Find where the given text appears and provide that cell's center as [x, y] coordinate. 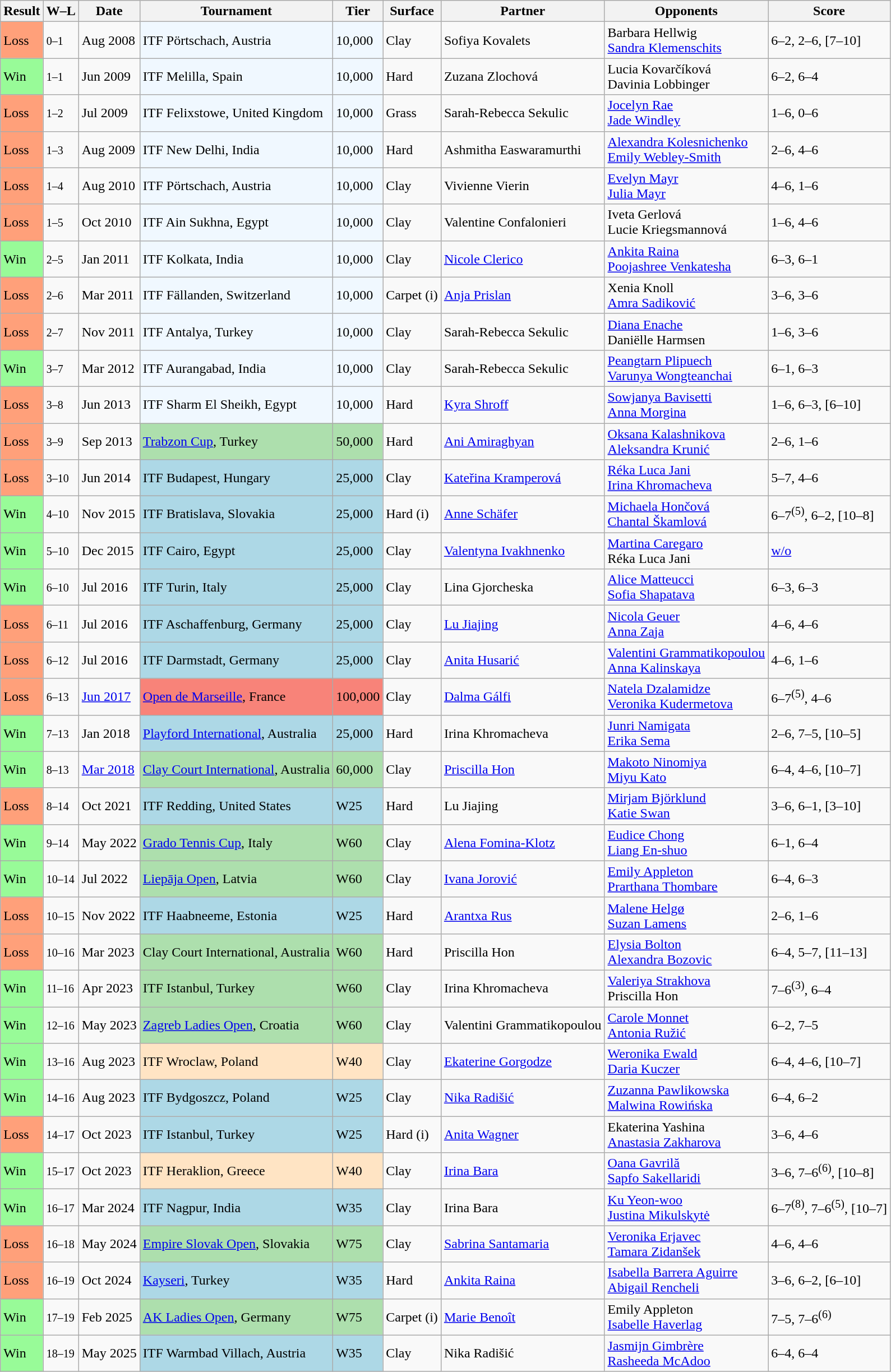
7–6(3), 6–4 [829, 988]
Grass [412, 113]
Ku Yeon-woo Justina Mikulskytė [686, 1208]
6–11 [61, 623]
1–6, 6–3, [6–10] [829, 405]
ITF New Delhi, India [236, 149]
Elysia Bolton Alexandra Bozovic [686, 952]
17–19 [61, 1316]
16–18 [61, 1244]
Peangtarn Plipuech Varunya Wongteanchai [686, 368]
Anita Husarić [523, 660]
Feb 2025 [109, 1316]
AK Ladies Open, Germany [236, 1316]
Xenia Knoll Amra Sadiković [686, 295]
ITF Wroclaw, Poland [236, 1062]
10–14 [61, 879]
14–17 [61, 1135]
ITF Felixstowe, United Kingdom [236, 113]
Nicole Clerico [523, 259]
Vivienne Vierin [523, 186]
Barbara Hellwig Sandra Klemenschits [686, 40]
Nov 2022 [109, 915]
6–2, 6–4 [829, 76]
Carole Monnet Antonia Ružić [686, 1025]
ITF Fällanden, Switzerland [236, 295]
Aug 2009 [109, 149]
Lucia Kovarčíková Davinia Lobbinger [686, 76]
Makoto Ninomiya Miyu Kato [686, 769]
Oana Gavrilă Sapfo Sakellaridi [686, 1171]
Date [109, 11]
Mirjam Björklund Katie Swan [686, 806]
Jan 2018 [109, 733]
7–13 [61, 733]
3–6, 4–6 [829, 1135]
Alice Matteucci Sofia Shapatava [686, 588]
3–8 [61, 405]
Réka Luca Jani Irina Khromacheva [686, 478]
w/o [829, 551]
1–4 [61, 186]
15–17 [61, 1171]
Ani Amiraghyan [523, 441]
Dalma Gálfi [523, 696]
Zagreb Ladies Open, Croatia [236, 1025]
ITF Melilla, Spain [236, 76]
Opponents [686, 11]
Veronika Erjavec Tamara Zidanšek [686, 1244]
Surface [412, 11]
ITF Heraklion, Greece [236, 1171]
6–4, 6–3 [829, 879]
ITF Aurangabad, India [236, 368]
7–5, 7–6(6) [829, 1316]
Michaela Hončová Chantal Škamlová [686, 515]
Ankita Raina Poojashree Venkatesha [686, 259]
Mar 2024 [109, 1208]
May 2025 [109, 1353]
Aug 2008 [109, 40]
2–6, 7–5, [10–5] [829, 733]
Nov 2011 [109, 332]
12–16 [61, 1025]
Ankita Raina [523, 1281]
3–6, 6–1, [3–10] [829, 806]
6–10 [61, 588]
Aug 2010 [109, 186]
6–1, 6–3 [829, 368]
ITF Haabneeme, Estonia [236, 915]
Nicola Geuer Anna Zaja [686, 623]
Sep 2013 [109, 441]
Anita Wagner [523, 1135]
Iveta Gerlová Lucie Kriegsmannová [686, 222]
Jun 2013 [109, 405]
3–7 [61, 368]
Ashmitha Easwaramurthi [523, 149]
8–13 [61, 769]
10–16 [61, 952]
6–13 [61, 696]
ITF Ain Sukhna, Egypt [236, 222]
Mar 2018 [109, 769]
ITF Nagpur, India [236, 1208]
ITF Warmbad Villach, Austria [236, 1353]
Evelyn Mayr Julia Mayr [686, 186]
6–3, 6–3 [829, 588]
Junri Namigata Erika Sema [686, 733]
Eudice Chong Liang En-shuo [686, 842]
Arantxa Rus [523, 915]
W–L [61, 11]
Anja Prislan [523, 295]
60,000 [358, 769]
Dec 2015 [109, 551]
Jul 2022 [109, 879]
6–7(8), 7–6(5), [10–7] [829, 1208]
16–17 [61, 1208]
6–4, 6–2 [829, 1098]
6–3, 6–1 [829, 259]
2–5 [61, 259]
6–2, 7–5 [829, 1025]
ITF Aschaffenburg, Germany [236, 623]
Partner [523, 11]
Result [22, 11]
ITF Bydgoszcz, Poland [236, 1098]
ITF Redding, United States [236, 806]
13–16 [61, 1062]
100,000 [358, 696]
Ekaterine Gorgodze [523, 1062]
Empire Slovak Open, Slovakia [236, 1244]
2–6, 4–6 [829, 149]
3–9 [61, 441]
Jasmijn Gimbrère Rasheeda McAdoo [686, 1353]
Apr 2023 [109, 988]
Mar 2012 [109, 368]
6–7(5), 6–2, [10–8] [829, 515]
May 2022 [109, 842]
Jul 2009 [109, 113]
Valentini Grammatikopoulou [523, 1025]
Liepāja Open, Latvia [236, 879]
4–10 [61, 515]
Mar 2011 [109, 295]
Kayseri, Turkey [236, 1281]
Sofiya Kovalets [523, 40]
1–6, 0–6 [829, 113]
ITF Darmstadt, Germany [236, 660]
11–16 [61, 988]
Emily Appleton Isabelle Haverlag [686, 1316]
3–6, 7–6(6), [10–8] [829, 1171]
Sabrina Santamaria [523, 1244]
3–6, 3–6 [829, 295]
16–19 [61, 1281]
5–10 [61, 551]
Oksana Kalashnikova Aleksandra Krunić [686, 441]
Nov 2015 [109, 515]
Jan 2011 [109, 259]
Oct 2021 [109, 806]
ITF Bratislava, Slovakia [236, 515]
3–6, 6–2, [6–10] [829, 1281]
Valentyna Ivakhnenko [523, 551]
2–6 [61, 295]
1–6, 4–6 [829, 222]
Grado Tennis Cup, Italy [236, 842]
1–5 [61, 222]
Sowjanya Bavisetti Anna Morgina [686, 405]
Jun 2009 [109, 76]
ITF Cairo, Egypt [236, 551]
18–19 [61, 1353]
Zuzana Zlochová [523, 76]
Tier [358, 11]
Malene Helgø Suzan Lamens [686, 915]
ITF Budapest, Hungary [236, 478]
14–16 [61, 1098]
Score [829, 11]
Playford International, Australia [236, 733]
5–7, 4–6 [829, 478]
6–4, 5–7, [11–13] [829, 952]
ITF Kolkata, India [236, 259]
Tournament [236, 11]
Lina Gjorcheska [523, 588]
Alexandra Kolesnichenko Emily Webley-Smith [686, 149]
May 2024 [109, 1244]
Diana Enache Daniëlle Harmsen [686, 332]
Ivana Jorović [523, 879]
3–10 [61, 478]
10–15 [61, 915]
6–7(5), 4–6 [829, 696]
Marie Benoît [523, 1316]
6–4, 6–4 [829, 1353]
Open de Marseille, France [236, 696]
Alena Fomina-Klotz [523, 842]
Valentine Confalonieri [523, 222]
Martina Caregaro Réka Luca Jani [686, 551]
1–6, 3–6 [829, 332]
Kateřina Kramperová [523, 478]
Kyra Shroff [523, 405]
Oct 2010 [109, 222]
May 2023 [109, 1025]
6–2, 2–6, [7–10] [829, 40]
Trabzon Cup, Turkey [236, 441]
Emily Appleton Prarthana Thombare [686, 879]
Natela Dzalamidze Veronika Kudermetova [686, 696]
Anne Schäfer [523, 515]
Valeriya Strakhova Priscilla Hon [686, 988]
Valentini Grammatikopoulou Anna Kalinskaya [686, 660]
Zuzanna Pawlikowska Malwina Rowińska [686, 1098]
Jocelyn Rae Jade Windley [686, 113]
0–1 [61, 40]
Ekaterina Yashina Anastasia Zakharova [686, 1135]
2–7 [61, 332]
Weronika Ewald Daria Kuczer [686, 1062]
6–1, 6–4 [829, 842]
6–12 [61, 660]
ITF Antalya, Turkey [236, 332]
Mar 2023 [109, 952]
Jun 2014 [109, 478]
8–14 [61, 806]
Jun 2017 [109, 696]
Oct 2024 [109, 1281]
1–2 [61, 113]
1–1 [61, 76]
1–3 [61, 149]
ITF Turin, Italy [236, 588]
50,000 [358, 441]
Isabella Barrera Aguirre Abigail Rencheli [686, 1281]
ITF Sharm El Sheikh, Egypt [236, 405]
9–14 [61, 842]
